For the text-containing cell, return its midpoint in (x, y) coordinate format. 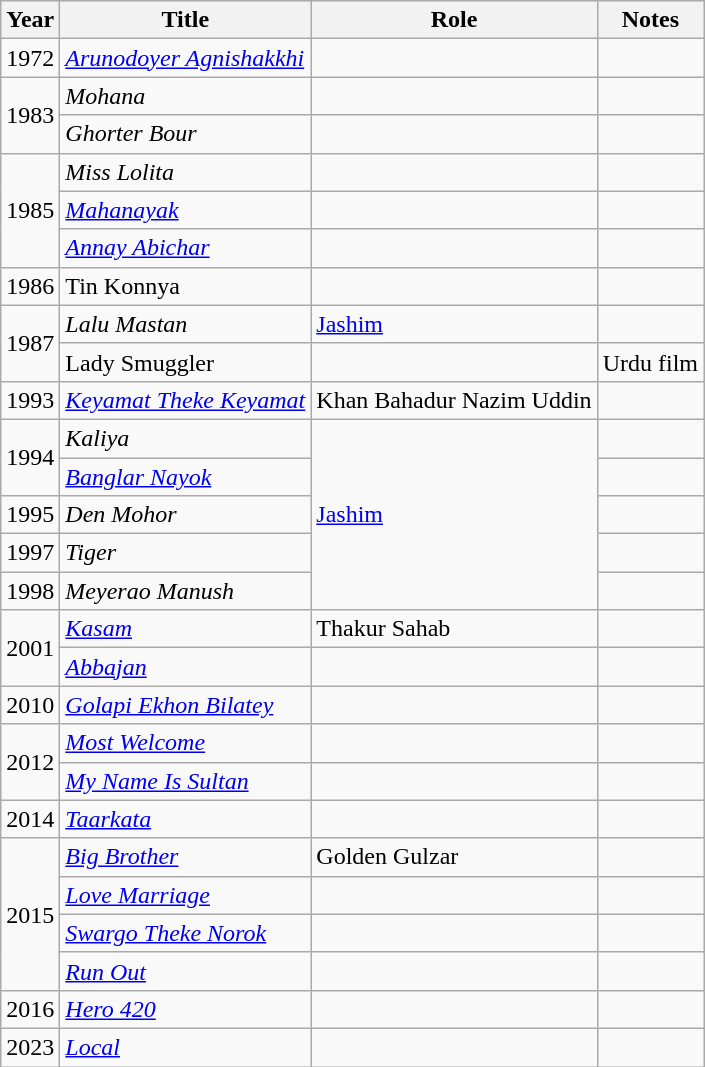
Most Welcome (186, 743)
Annay Abichar (186, 248)
Thakur Sahab (454, 629)
2014 (30, 819)
Mahanayak (186, 210)
1972 (30, 58)
1995 (30, 515)
2001 (30, 648)
1997 (30, 553)
Den Mohor (186, 515)
1998 (30, 591)
Khan Bahadur Nazim Uddin (454, 400)
Abbajan (186, 667)
1985 (30, 210)
1994 (30, 457)
Notes (650, 20)
Big Brother (186, 857)
2016 (30, 1009)
Year (30, 20)
2010 (30, 705)
My Name Is Sultan (186, 781)
Urdu film (650, 362)
2012 (30, 762)
Swargo Theke Norok (186, 933)
Lalu Mastan (186, 324)
Kaliya (186, 438)
Golden Gulzar (454, 857)
Lady Smuggler (186, 362)
Local (186, 1047)
Tiger (186, 553)
Mohana (186, 96)
Title (186, 20)
Love Marriage (186, 895)
Role (454, 20)
1983 (30, 115)
Ghorter Bour (186, 134)
Keyamat Theke Keyamat (186, 400)
Meyerao Manush (186, 591)
Miss Lolita (186, 172)
Tin Konnya (186, 286)
Golapi Ekhon Bilatey (186, 705)
1993 (30, 400)
Run Out (186, 971)
2015 (30, 914)
Taarkata (186, 819)
Hero 420 (186, 1009)
1987 (30, 343)
Banglar Nayok (186, 477)
1986 (30, 286)
Kasam (186, 629)
Arunodoyer Agnishakkhi (186, 58)
2023 (30, 1047)
